Locate the cell with the specified text and output its (X, Y) center coordinate. 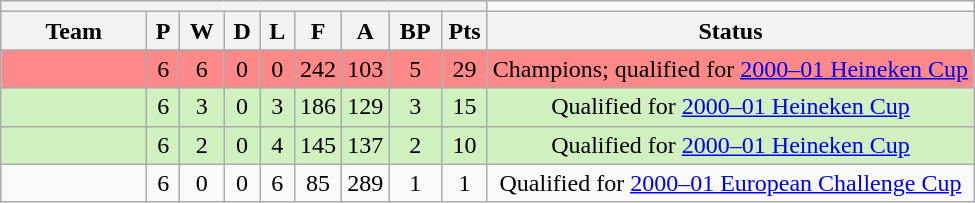
BP (416, 31)
W (202, 31)
F (318, 31)
15 (465, 107)
186 (318, 107)
129 (366, 107)
10 (465, 145)
D (242, 31)
L (277, 31)
Status (730, 31)
103 (366, 69)
A (366, 31)
145 (318, 145)
P (164, 31)
Qualified for 2000–01 European Challenge Cup (730, 183)
Champions; qualified for 2000–01 Heineken Cup (730, 69)
Pts (465, 31)
289 (366, 183)
29 (465, 69)
85 (318, 183)
242 (318, 69)
4 (277, 145)
5 (416, 69)
Team (74, 31)
137 (366, 145)
